Return (x, y) of the center of cell containing provided text 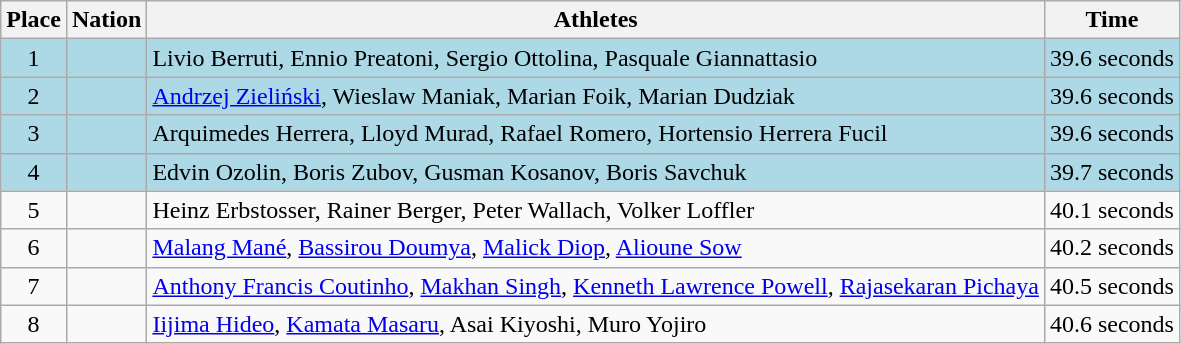
Time (1112, 20)
2 (34, 96)
8 (34, 324)
Edvin Ozolin, Boris Zubov, Gusman Kosanov, Boris Savchuk (596, 172)
Iijima Hideo, Kamata Masaru, Asai Kiyoshi, Muro Yojiro (596, 324)
40.1 seconds (1112, 210)
40.5 seconds (1112, 286)
1 (34, 58)
Anthony Francis Coutinho, Makhan Singh, Kenneth Lawrence Powell, Rajasekaran Pichaya (596, 286)
39.7 seconds (1112, 172)
Malang Mané, Bassirou Doumya, Malick Diop, Alioune Sow (596, 248)
40.6 seconds (1112, 324)
4 (34, 172)
40.2 seconds (1112, 248)
Place (34, 20)
Livio Berruti, Ennio Preatoni, Sergio Ottolina, Pasquale Giannattasio (596, 58)
6 (34, 248)
3 (34, 134)
7 (34, 286)
Andrzej Zieliński, Wieslaw Maniak, Marian Foik, Marian Dudziak (596, 96)
5 (34, 210)
Nation (106, 20)
Athletes (596, 20)
Arquimedes Herrera, Lloyd Murad, Rafael Romero, Hortensio Herrera Fucil (596, 134)
Heinz Erbstosser, Rainer Berger, Peter Wallach, Volker Loffler (596, 210)
